Return the [X, Y] coordinate for the center point of the cell that contains the specified text.  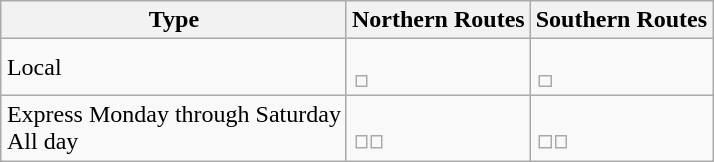
Northern Routes [438, 20]
Type [174, 20]
Southern Routes [621, 20]
Express Monday through SaturdayAll day [174, 128]
Local [174, 68]
